Detect which cell encompasses the target text, then output its (X, Y) center coordinate. 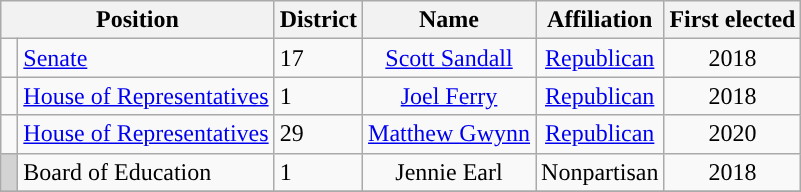
2020 (732, 134)
First elected (732, 20)
Scott Sandall (450, 58)
Matthew Gwynn (450, 134)
Joel Ferry (450, 96)
Affiliation (600, 20)
Name (450, 20)
Board of Education (146, 172)
29 (318, 134)
Senate (146, 58)
Nonpartisan (600, 172)
Jennie Earl (450, 172)
District (318, 20)
Position (138, 20)
17 (318, 58)
